Scan for the cell matching the given text and deliver its (x, y) coordinate at center. 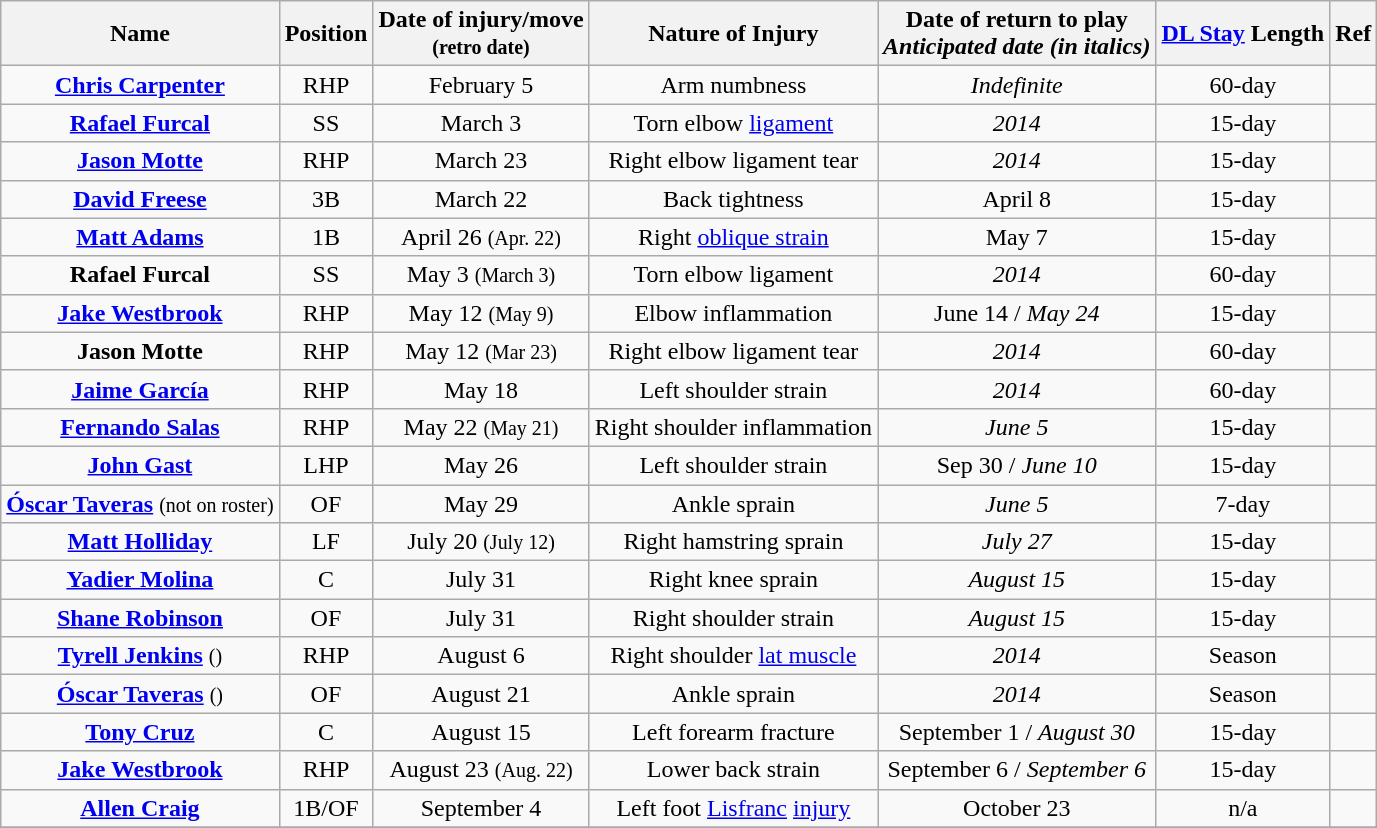
Right shoulder inflammation (733, 427)
June 14 / May 24 (1017, 313)
7-day (1243, 503)
Arm numbness (733, 85)
Matt Adams (140, 237)
August 6 (481, 656)
August 23 (Aug. 22) (481, 770)
October 23 (1017, 808)
Tyrell Jenkins () (140, 656)
Tony Cruz (140, 732)
Date of injury/move (retro date) (481, 34)
Name (140, 34)
March 23 (481, 161)
Right shoulder strain (733, 618)
Right hamstring sprain (733, 542)
September 4 (481, 808)
Allen Craig (140, 808)
Yadier Molina (140, 580)
Position (326, 34)
Left foot Lisfranc injury (733, 808)
Right shoulder lat muscle (733, 656)
LHP (326, 465)
Chris Carpenter (140, 85)
Sep 30 / June 10 (1017, 465)
Óscar Taveras (not on roster) (140, 503)
Shane Robinson (140, 618)
September 6 / September 6 (1017, 770)
March 22 (481, 199)
Jaime García (140, 389)
Lower back strain (733, 770)
Nature of Injury (733, 34)
May 26 (481, 465)
n/a (1243, 808)
April 26 (Apr. 22) (481, 237)
1B/OF (326, 808)
Matt Holliday (140, 542)
1B (326, 237)
David Freese (140, 199)
Elbow inflammation (733, 313)
March 3 (481, 123)
DL Stay Length (1243, 34)
May 18 (481, 389)
May 22 (May 21) (481, 427)
May 29 (481, 503)
Indefinite (1017, 85)
Ref (1354, 34)
Back tightness (733, 199)
July 20 (July 12) (481, 542)
May 12 (Mar 23) (481, 351)
Date of return to playAnticipated date (in italics) (1017, 34)
August 21 (481, 694)
May 12 (May 9) (481, 313)
July 27 (1017, 542)
April 8 (1017, 199)
Fernando Salas (140, 427)
February 5 (481, 85)
Left forearm fracture (733, 732)
September 1 / August 30 (1017, 732)
Óscar Taveras () (140, 694)
Right knee sprain (733, 580)
Right oblique strain (733, 237)
May 7 (1017, 237)
John Gast (140, 465)
LF (326, 542)
3B (326, 199)
May 3 (March 3) (481, 275)
